From the cell containing the given text, extract its center point as [x, y] coordinate. 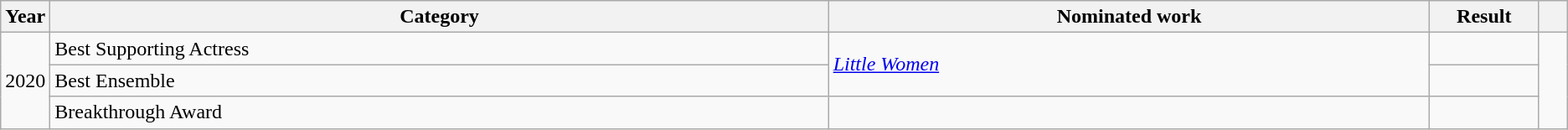
Best Supporting Actress [439, 49]
Category [439, 17]
2020 [25, 81]
Little Women [1129, 65]
Nominated work [1129, 17]
Best Ensemble [439, 81]
Result [1484, 17]
Year [25, 17]
Breakthrough Award [439, 112]
